Output the [x, y] coordinate of the center of the cell containing the given text.  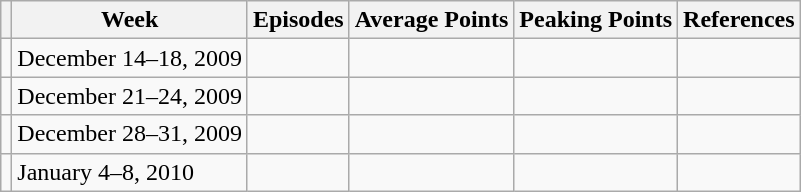
January 4–8, 2010 [130, 172]
Week [130, 20]
December 28–31, 2009 [130, 134]
References [740, 20]
Peaking Points [596, 20]
Episodes [298, 20]
December 14–18, 2009 [130, 58]
December 21–24, 2009 [130, 96]
Average Points [432, 20]
